Return the [x, y] coordinate for the center point of the cell that contains the specified text.  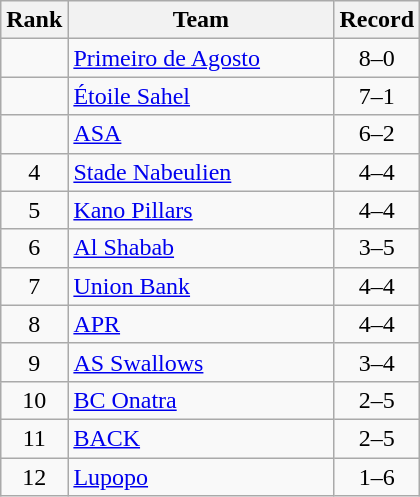
Étoile Sahel [201, 96]
APR [201, 324]
BACK [201, 438]
Primeiro de Agosto [201, 58]
11 [34, 438]
1–6 [377, 477]
4 [34, 172]
BC Onatra [201, 400]
8–0 [377, 58]
Al Shabab [201, 248]
Union Bank [201, 286]
AS Swallows [201, 362]
ASA [201, 134]
3–5 [377, 248]
Rank [34, 20]
9 [34, 362]
Team [201, 20]
Record [377, 20]
8 [34, 324]
7–1 [377, 96]
Lupopo [201, 477]
6–2 [377, 134]
3–4 [377, 362]
12 [34, 477]
5 [34, 210]
Stade Nabeulien [201, 172]
7 [34, 286]
10 [34, 400]
6 [34, 248]
Kano Pillars [201, 210]
